Return (x, y) of the center of cell containing provided text 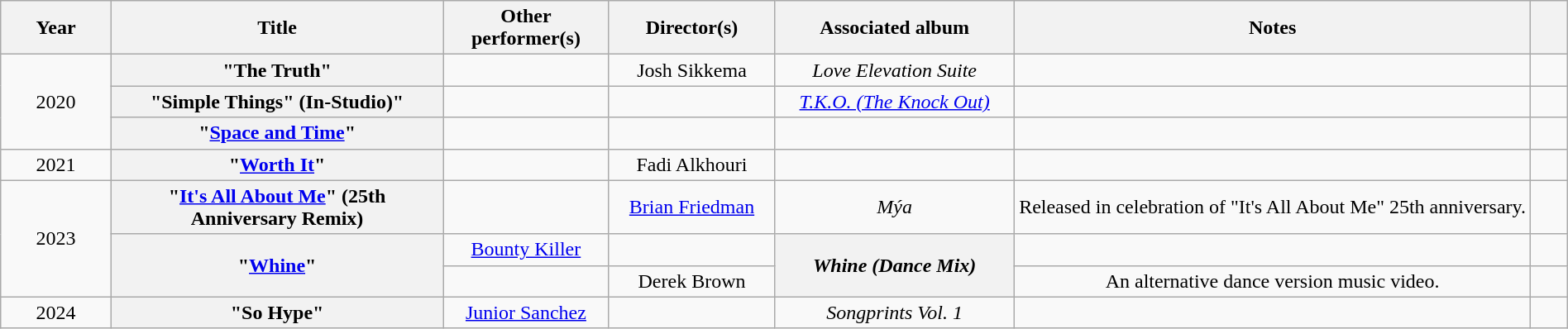
"Space and Time" (276, 133)
2023 (56, 238)
Songprints Vol. 1 (895, 312)
Josh Sikkema (691, 70)
Mýa (895, 207)
"The Truth" (276, 70)
"Simple Things" (In-Studio)" (276, 102)
Bounty Killer (526, 250)
Notes (1273, 28)
Love Elevation Suite (895, 70)
T.K.O. (The Knock Out) (895, 102)
Junior Sanchez (526, 312)
Fadi Alkhouri (691, 164)
Year (56, 28)
Derek Brown (691, 281)
Brian Friedman (691, 207)
"It's All About Me" (25th Anniversary Remix) (276, 207)
2021 (56, 164)
Whine (Dance Mix) (895, 265)
Title (276, 28)
Director(s) (691, 28)
2020 (56, 102)
2024 (56, 312)
"Worth It" (276, 164)
"So Hype" (276, 312)
"Whine" (276, 265)
An alternative dance version music video. (1273, 281)
Other performer(s) (526, 28)
Associated album (895, 28)
Released in celebration of "It's All About Me" 25th anniversary. (1273, 207)
